Output the (x, y) coordinate of the center of the cell containing the given text.  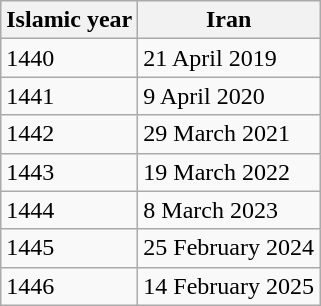
1443 (70, 172)
1440 (70, 58)
1446 (70, 286)
1442 (70, 134)
1444 (70, 210)
1441 (70, 96)
8 March 2023 (229, 210)
1445 (70, 248)
25 February 2024 (229, 248)
9 April 2020 (229, 96)
Iran (229, 20)
Islamic year (70, 20)
21 April 2019 (229, 58)
29 March 2021 (229, 134)
19 March 2022 (229, 172)
14 February 2025 (229, 286)
